Provide the (x, y) coordinate of the cell's center where the given text is located.  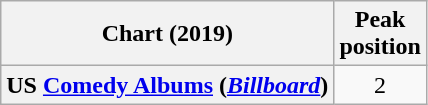
Chart (2019) (168, 34)
Peakposition (380, 34)
US Comedy Albums (Billboard) (168, 85)
2 (380, 85)
